Detect which cell encompasses the target text, then output its [X, Y] center coordinate. 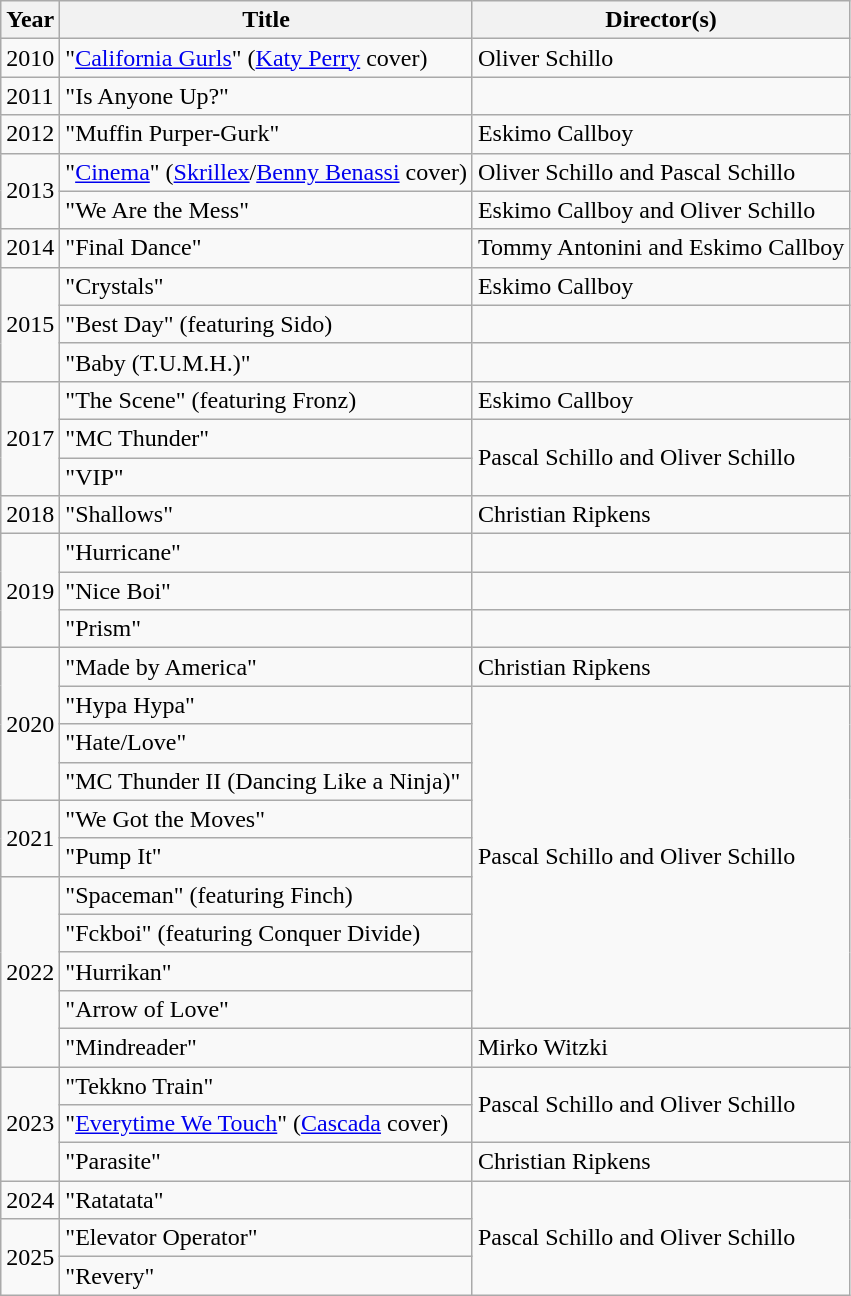
"Crystals" [266, 286]
Mirko Witzki [660, 1047]
"Hypa Hypa" [266, 705]
"The Scene" (featuring Fronz) [266, 400]
2023 [30, 1123]
"Baby (T.U.M.H.)" [266, 362]
"Pump It" [266, 857]
"VIP" [266, 477]
"Muffin Purper-Gurk" [266, 134]
"Fckboi" (featuring Conquer Divide) [266, 933]
Oliver Schillo and Pascal Schillo [660, 172]
"Cinema" (Skrillex/Benny Benassi cover) [266, 172]
"Ratatata" [266, 1200]
2012 [30, 134]
"Best Day" (featuring Sido) [266, 324]
Oliver Schillo [660, 58]
"Made by America" [266, 667]
2014 [30, 248]
"Hurrikan" [266, 971]
"Spaceman" (featuring Finch) [266, 895]
2011 [30, 96]
"Everytime We Touch" (Cascada cover) [266, 1124]
"Prism" [266, 629]
2015 [30, 324]
2017 [30, 438]
"MC Thunder" [266, 438]
"Is Anyone Up?" [266, 96]
"Revery" [266, 1276]
"Hate/Love" [266, 743]
"Final Dance" [266, 248]
"Tekkno Train" [266, 1085]
"California Gurls" (Katy Perry cover) [266, 58]
2021 [30, 838]
Tommy Antonini and Eskimo Callboy [660, 248]
"Hurricane" [266, 553]
2013 [30, 191]
"We Got the Moves" [266, 819]
2020 [30, 724]
"Shallows" [266, 515]
Year [30, 20]
"MC Thunder II (Dancing Like a Ninja)" [266, 781]
2019 [30, 591]
"Parasite" [266, 1162]
2010 [30, 58]
Title [266, 20]
2018 [30, 515]
2024 [30, 1200]
"Arrow of Love" [266, 1009]
"Nice Boi" [266, 591]
"We Are the Mess" [266, 210]
"Elevator Operator" [266, 1238]
Director(s) [660, 20]
"Mindreader" [266, 1047]
2022 [30, 971]
2025 [30, 1257]
Eskimo Callboy and Oliver Schillo [660, 210]
